Return [x, y] of the center of cell containing provided text 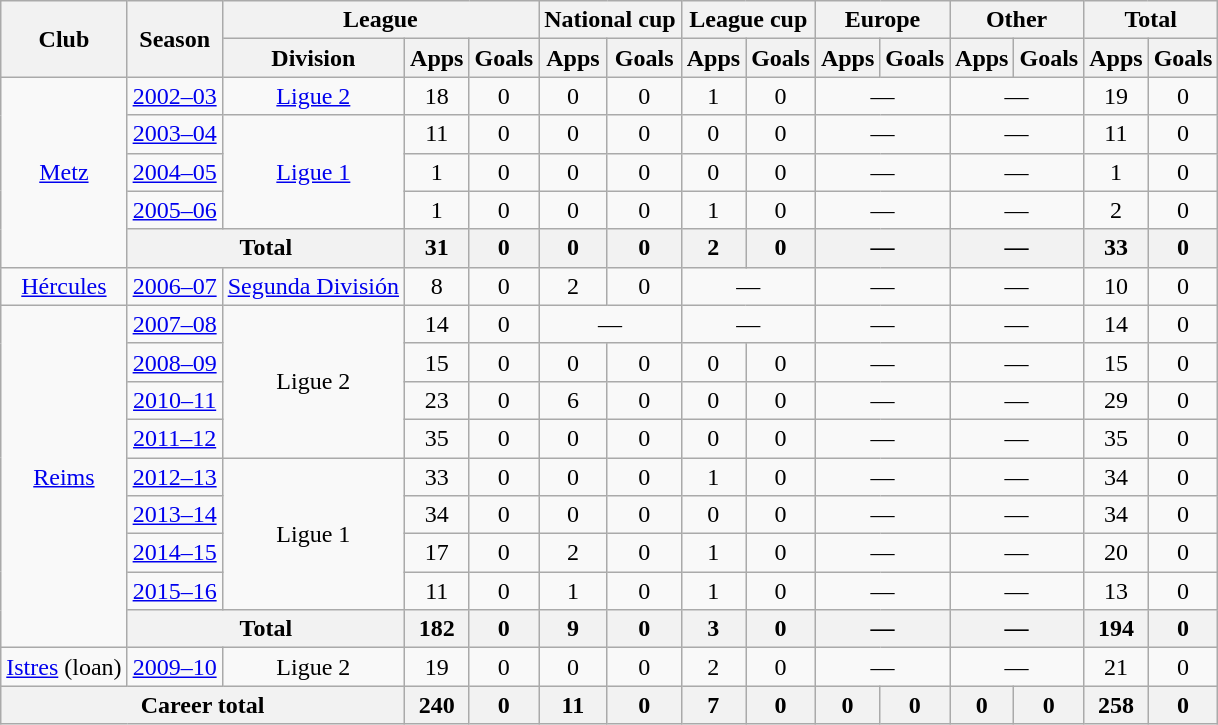
2003–04 [174, 134]
23 [437, 400]
League [380, 20]
194 [1116, 629]
2006–07 [174, 286]
258 [1116, 705]
182 [437, 629]
21 [1116, 667]
2014–15 [174, 553]
Europe [882, 20]
Metz [64, 172]
2007–08 [174, 324]
10 [1116, 286]
2015–16 [174, 591]
8 [437, 286]
2012–13 [174, 477]
Season [174, 39]
13 [1116, 591]
29 [1116, 400]
Segunda División [313, 286]
17 [437, 553]
Other [1017, 20]
2010–11 [174, 400]
31 [437, 248]
2011–12 [174, 438]
2013–14 [174, 515]
Division [313, 58]
18 [437, 96]
2005–06 [174, 210]
Career total [203, 705]
9 [573, 629]
2008–09 [174, 362]
6 [573, 400]
2002–03 [174, 96]
7 [713, 705]
Reims [64, 476]
240 [437, 705]
National cup [610, 20]
3 [713, 629]
Istres (loan) [64, 667]
2009–10 [174, 667]
Hércules [64, 286]
Club [64, 39]
2004–05 [174, 172]
League cup [748, 20]
20 [1116, 553]
